Capture the cell that displays the provided text and extract its (x, y) central coordinate. 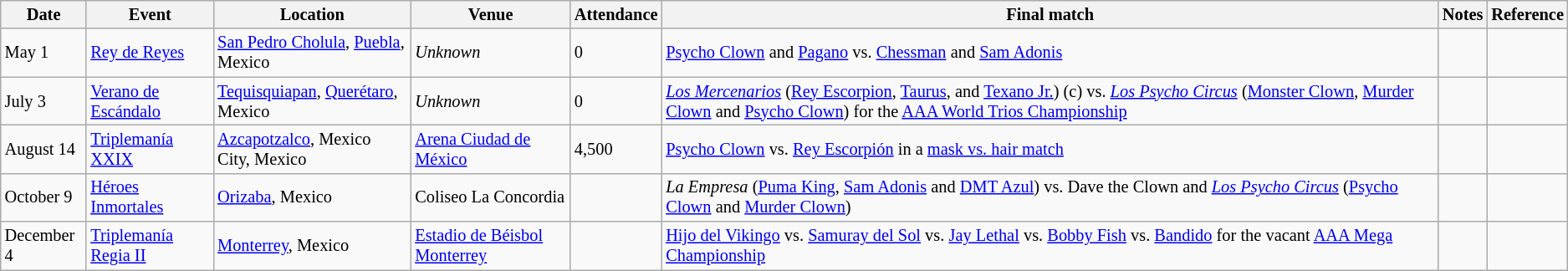
Triplemanía XXIX (150, 149)
August 14 (43, 149)
Psycho Clown vs. Rey Escorpión in a mask vs. hair match (1050, 149)
May 1 (43, 53)
Estadio de Béisbol Monterrey (490, 246)
Arena Ciudad de México (490, 149)
Monterrey, Mexico (312, 246)
Hijo del Vikingo vs. Samuray del Sol vs. Jay Lethal vs. Bobby Fish vs. Bandido for the vacant AAA Mega Championship (1050, 246)
Final match (1050, 14)
Notes (1463, 14)
Date (43, 14)
December 4 (43, 246)
Azcapotzalco, Mexico City, Mexico (312, 149)
Event (150, 14)
Verano de Escándalo (150, 101)
July 3 (43, 101)
La Empresa (Puma King, Sam Adonis and DMT Azul) vs. Dave the Clown and Los Psycho Circus (Psycho Clown and Murder Clown) (1050, 197)
Tequisquiapan, Querétaro, Mexico (312, 101)
San Pedro Cholula, Puebla, Mexico (312, 53)
Héroes Inmortales (150, 197)
Orizaba, Mexico (312, 197)
Reference (1527, 14)
4,500 (615, 149)
Venue (490, 14)
Attendance (615, 14)
Triplemanía Regia II (150, 246)
Rey de Reyes (150, 53)
Coliseo La Concordia (490, 197)
October 9 (43, 197)
Psycho Clown and Pagano vs. Chessman and Sam Adonis (1050, 53)
Location (312, 14)
